Locate the cell with the specified text and output its (x, y) center coordinate. 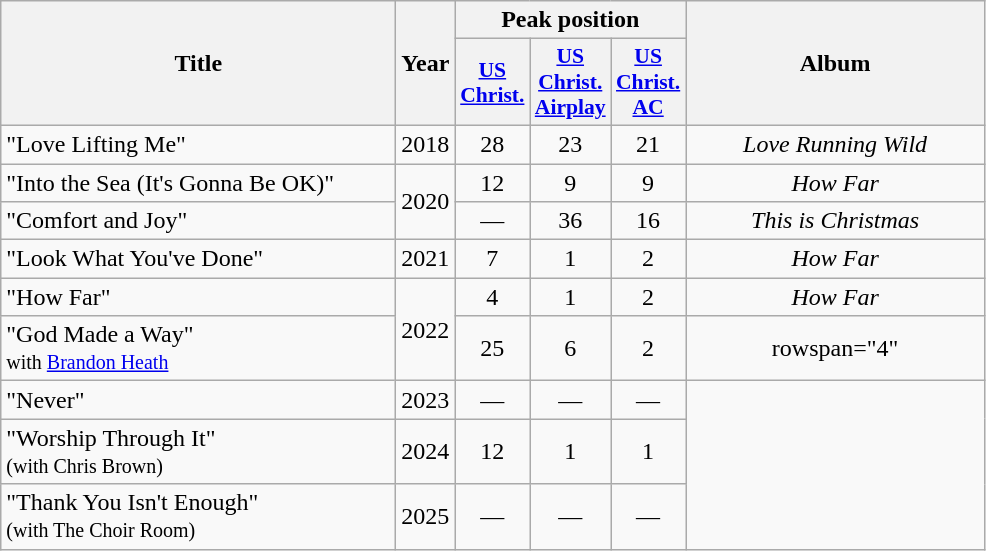
"Never" (198, 400)
USChrist. (492, 82)
Love Running Wild (836, 144)
2020 (426, 202)
6 (570, 348)
28 (492, 144)
USChrist.Airplay (570, 82)
"Into the Sea (It's Gonna Be OK)" (198, 183)
"Look What You've Done" (198, 259)
2025 (426, 516)
This is Christmas (836, 221)
Peak position (570, 20)
4 (492, 297)
2022 (426, 330)
Album (836, 64)
"God Made a Way"with Brandon Heath (198, 348)
Title (198, 64)
7 (492, 259)
23 (570, 144)
"How Far" (198, 297)
2023 (426, 400)
16 (648, 221)
2024 (426, 452)
36 (570, 221)
"Love Lifting Me" (198, 144)
21 (648, 144)
"Comfort and Joy" (198, 221)
USChrist.AC (648, 82)
2018 (426, 144)
rowspan="4" (836, 348)
"Thank You Isn't Enough"(with The Choir Room) (198, 516)
"Worship Through It"(with Chris Brown) (198, 452)
25 (492, 348)
2021 (426, 259)
Year (426, 64)
